Locate the cell with the specified text and output its (x, y) center coordinate. 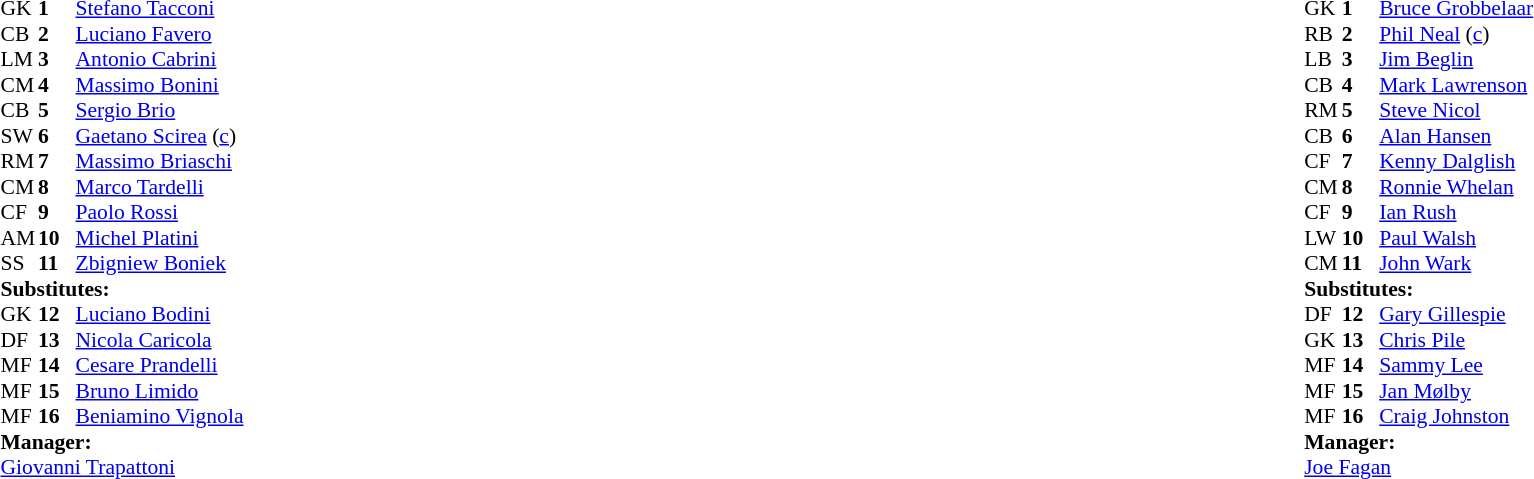
Paul Walsh (1456, 238)
Cesare Prandelli (162, 365)
SS (19, 263)
Alan Hansen (1456, 136)
Sammy Lee (1456, 365)
John Wark (1456, 263)
LM (19, 59)
Kenny Dalglish (1456, 161)
Paolo Rossi (162, 213)
Mark Lawrenson (1456, 85)
AM (19, 238)
Beniamino Vignola (162, 417)
Ronnie Whelan (1456, 187)
Bruno Limido (162, 391)
LW (1323, 238)
Jan Mølby (1456, 391)
Antonio Cabrini (162, 59)
Craig Johnston (1456, 417)
Massimo Bonini (162, 85)
Gary Gillespie (1456, 315)
Marco Tardelli (162, 187)
Chris Pile (1456, 340)
Luciano Bodini (162, 315)
Zbigniew Boniek (162, 263)
Luciano Favero (162, 34)
Nicola Caricola (162, 340)
Jim Beglin (1456, 59)
LB (1323, 59)
RB (1323, 34)
Steve Nicol (1456, 111)
Massimo Briaschi (162, 161)
Gaetano Scirea (c) (162, 136)
Phil Neal (c) (1456, 34)
Michel Platini (162, 238)
Ian Rush (1456, 213)
SW (19, 136)
Sergio Brio (162, 111)
